Pinpoint the cell where the given text exists, returning its (x, y) midpoint coordinate. 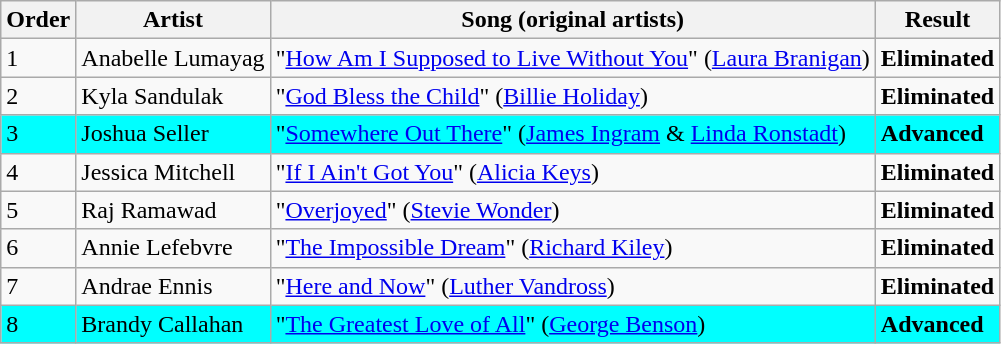
5 (38, 210)
Jessica Mitchell (173, 172)
Joshua Seller (173, 134)
Song (original artists) (572, 20)
Anabelle Lumayag (173, 58)
"If I Ain't Got You" (Alicia Keys) (572, 172)
6 (38, 248)
"How Am I Supposed to Live Without You" (Laura Branigan) (572, 58)
Brandy Callahan (173, 324)
"Here and Now" (Luther Vandross) (572, 286)
1 (38, 58)
7 (38, 286)
"Overjoyed" (Stevie Wonder) (572, 210)
Raj Ramawad (173, 210)
Order (38, 20)
8 (38, 324)
Kyla Sandulak (173, 96)
3 (38, 134)
Result (937, 20)
"The Greatest Love of All" (George Benson) (572, 324)
Andrae Ennis (173, 286)
4 (38, 172)
"Somewhere Out There" (James Ingram & Linda Ronstadt) (572, 134)
Annie Lefebvre (173, 248)
2 (38, 96)
Artist (173, 20)
"God Bless the Child" (Billie Holiday) (572, 96)
"The Impossible Dream" (Richard Kiley) (572, 248)
